Return (x, y) of the center of cell containing provided text 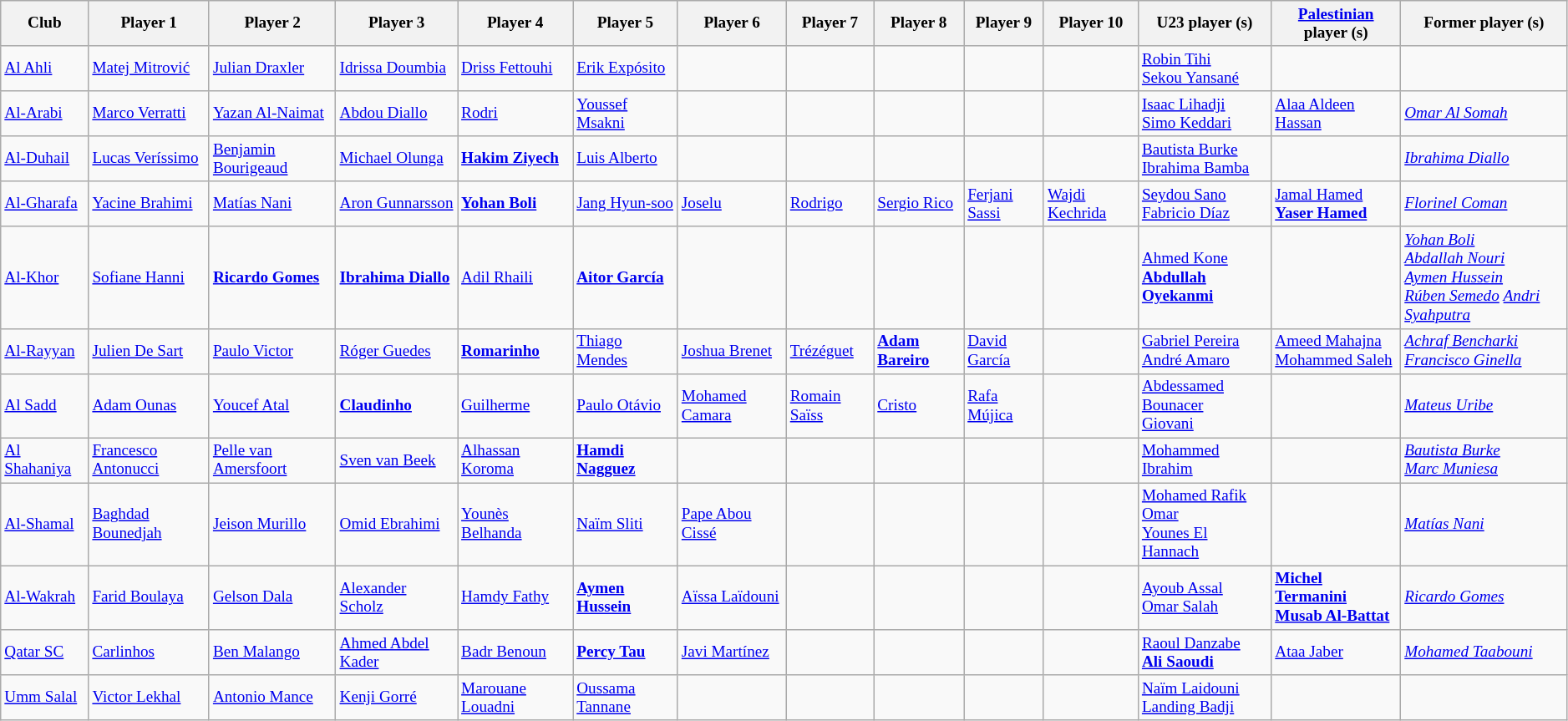
Sergio Rico (919, 204)
Ayoub Assal Omar Salah (1205, 598)
Al Sadd (45, 406)
Benjamin Bourigeaud (272, 159)
Mateus Uribe (1484, 406)
Palestinian player (s) (1337, 23)
Pape Abou Cissé (732, 525)
Romain Saïss (830, 406)
Julian Draxler (272, 69)
Cristo (919, 406)
Claudinho (397, 406)
Ahmed Abdel Kader (397, 652)
Al-Duhail (45, 159)
Rodrigo (830, 204)
Romarinho (515, 351)
Mohamed Camara (732, 406)
Florinel Coman (1484, 204)
Aïssa Laïdouni (732, 598)
Omid Ebrahimi (397, 525)
Paulo Victor (272, 351)
Adam Bareiro (919, 351)
Wajdi Kechrida (1091, 204)
Rodri (515, 114)
Thiago Mendes (626, 351)
Raoul Danzabe Ali Saoudi (1205, 652)
Trézéguet (830, 351)
Al-Shamal (45, 525)
Mohamed Rafik Omar Younes El Hannach (1205, 525)
Guilherme (515, 406)
Lucas Veríssimo (149, 159)
Player 10 (1091, 23)
Yacine Brahimi (149, 204)
Oussama Tannane (626, 698)
Antonio Mance (272, 698)
Ameed Mahajna Mohammed Saleh (1337, 351)
Player 5 (626, 23)
Yohan Boli (515, 204)
Joshua Brenet (732, 351)
Mohamed Taabouni (1484, 652)
Javi Martínez (732, 652)
Marouane Louadni (515, 698)
Player 1 (149, 23)
Michel Termanini Musab Al-Battat (1337, 598)
Qatar SC (45, 652)
Hamdy Fathy (515, 598)
Joselu (732, 204)
Hakim Ziyech (515, 159)
Pelle van Amersfoort (272, 460)
Yohan Boli Abdallah Nouri Aymen Hussein Rúben Semedo Andri Syahputra (1484, 277)
Isaac Lihadji Simo Keddari (1205, 114)
Michael Olunga (397, 159)
Al-Gharafa (45, 204)
Younès Belhanda (515, 525)
Ben Malango (272, 652)
Gelson Dala (272, 598)
Gabriel Pereira André Amaro (1205, 351)
Ferjani Sassi (1004, 204)
Yazan Al-Naimat (272, 114)
Player 7 (830, 23)
Kenji Gorré (397, 698)
Youssef Msakni (626, 114)
Marco Verratti (149, 114)
Alexander Scholz (397, 598)
Abdessamed Bounacer Giovani (1205, 406)
Francesco Antonucci (149, 460)
Naïm Sliti (626, 525)
Alhassan Koroma (515, 460)
Sofiane Hanni (149, 277)
Julien De Sart (149, 351)
Abdou Diallo (397, 114)
Adil Rhaili (515, 277)
Aron Gunnarsson (397, 204)
Badr Benoun (515, 652)
Ataa Jaber (1337, 652)
Former player (s) (1484, 23)
Player 3 (397, 23)
Percy Tau (626, 652)
Luis Alberto (626, 159)
Róger Guedes (397, 351)
Rafa Mújica (1004, 406)
Hamdi Nagguez (626, 460)
Naïm Laidouni Landing Badji (1205, 698)
Jamal Hamed Yaser Hamed (1337, 204)
David García (1004, 351)
Aitor García (626, 277)
Jeison Murillo (272, 525)
Farid Boulaya (149, 598)
Matej Mitrović (149, 69)
Paulo Otávio (626, 406)
Al-Khor (45, 277)
Al-Rayyan (45, 351)
Al-Wakrah (45, 598)
Victor Lekhal (149, 698)
Mohammed Ibrahim (1205, 460)
Omar Al Somah (1484, 114)
Player 8 (919, 23)
Player 2 (272, 23)
Player 9 (1004, 23)
Bautista Burke Marc Muniesa (1484, 460)
Driss Fettouhi (515, 69)
Al-Arabi (45, 114)
Idrissa Doumbia (397, 69)
Erik Expósito (626, 69)
U23 player (s) (1205, 23)
Club (45, 23)
Ahmed Kone Abdullah Oyekanmi (1205, 277)
Robin Tihi Sekou Yansané (1205, 69)
Umm Salal (45, 698)
Alaa Aldeen Hassan (1337, 114)
Sven van Beek (397, 460)
Al Ahli (45, 69)
Al Shahaniya (45, 460)
Jang Hyun-soo (626, 204)
Bautista Burke Ibrahima Bamba (1205, 159)
Seydou Sano Fabricio Díaz (1205, 204)
Player 6 (732, 23)
Carlinhos (149, 652)
Aymen Hussein (626, 598)
Baghdad Bounedjah (149, 525)
Adam Ounas (149, 406)
Youcef Atal (272, 406)
Achraf Bencharki Francisco Ginella (1484, 351)
Player 4 (515, 23)
